Scan for the cell matching the given text and deliver its [x, y] coordinate at center. 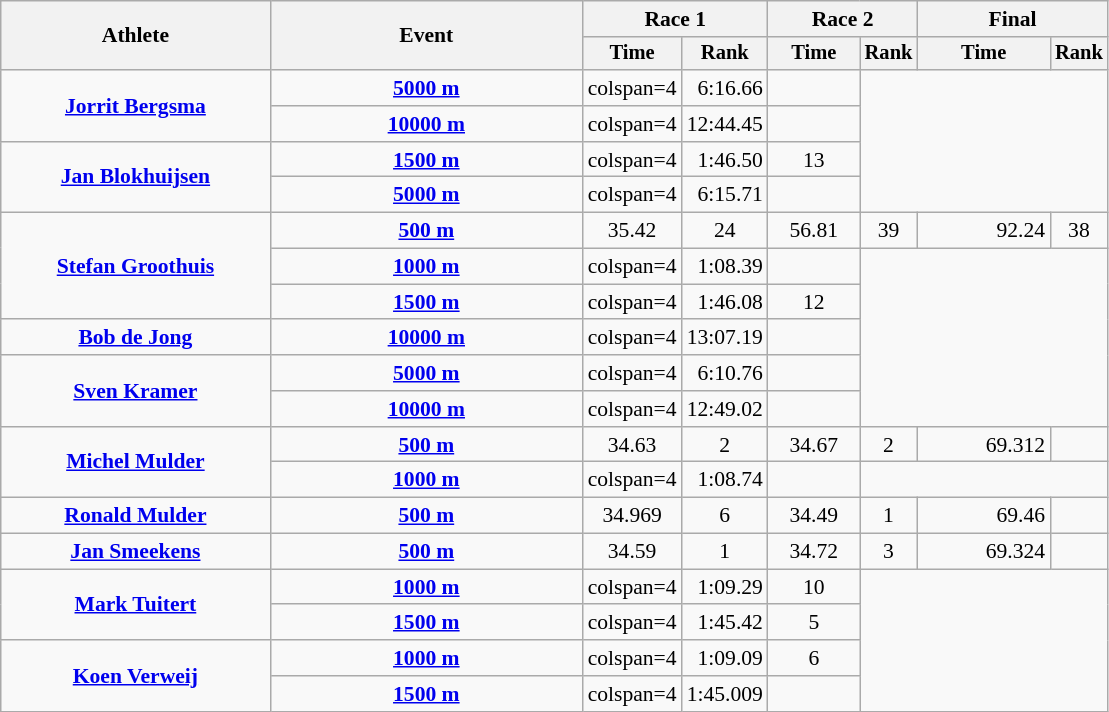
34.969 [632, 516]
Jan Blokhuijsen [136, 178]
Koen Verweij [136, 676]
92.24 [984, 231]
13:07.19 [725, 338]
35.42 [632, 231]
Jan Smeekens [136, 552]
Event [426, 36]
69.324 [984, 552]
Sven Kramer [136, 390]
Race 2 [842, 19]
38 [1079, 231]
6:16.66 [725, 88]
Bob de Jong [136, 338]
34.63 [632, 445]
12:44.45 [725, 124]
56.81 [814, 231]
1:45.009 [725, 694]
1:08.74 [725, 480]
34.67 [814, 445]
12 [814, 302]
12:49.02 [725, 409]
Stefan Groothuis [136, 266]
34.72 [814, 552]
Athlete [136, 36]
10 [814, 587]
39 [889, 231]
3 [889, 552]
5 [814, 623]
13 [814, 160]
1:09.09 [725, 658]
1:09.29 [725, 587]
Jorrit Bergsma [136, 106]
6:10.76 [725, 373]
Ronald Mulder [136, 516]
Mark Tuitert [136, 604]
1:46.08 [725, 302]
Race 1 [676, 19]
34.59 [632, 552]
Final [1012, 19]
1:46.50 [725, 160]
69.46 [984, 516]
6:15.71 [725, 195]
1:45.42 [725, 623]
69.312 [984, 445]
1:08.39 [725, 267]
34.49 [814, 516]
24 [725, 231]
Michel Mulder [136, 462]
